For the text-containing cell, return its midpoint in [X, Y] coordinate format. 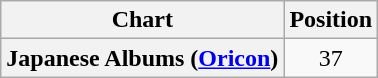
Position [331, 20]
Chart [142, 20]
37 [331, 58]
Japanese Albums (Oricon) [142, 58]
